From the cell containing the given text, extract its center point as [X, Y] coordinate. 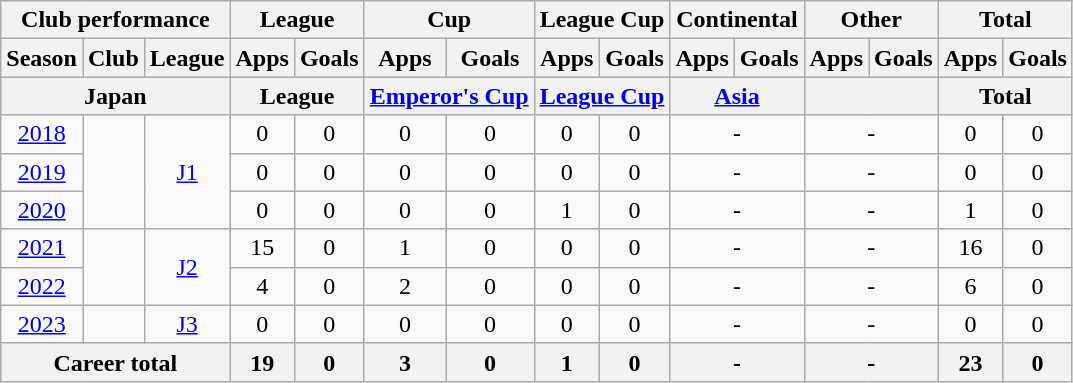
Club performance [116, 20]
6 [970, 286]
Asia [737, 96]
4 [262, 286]
2022 [42, 286]
23 [970, 362]
2019 [42, 172]
19 [262, 362]
J1 [187, 172]
15 [262, 248]
2018 [42, 134]
Season [42, 58]
Career total [116, 362]
2020 [42, 210]
J3 [187, 324]
Japan [116, 96]
2023 [42, 324]
Cup [449, 20]
Other [871, 20]
2 [405, 286]
16 [970, 248]
2021 [42, 248]
Continental [737, 20]
Emperor's Cup [449, 96]
3 [405, 362]
J2 [187, 267]
Club [113, 58]
